Detect which cell encompasses the target text, then output its (X, Y) center coordinate. 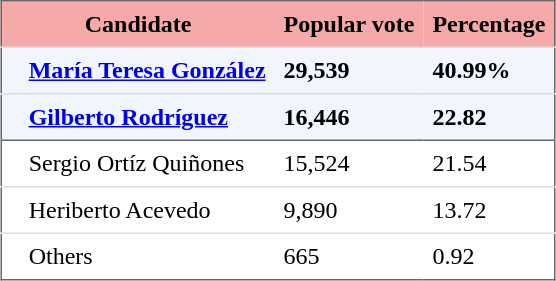
21.54 (489, 163)
22.82 (489, 117)
15,524 (350, 163)
Popular vote (350, 24)
Gilberto Rodríguez (148, 117)
16,446 (350, 117)
María Teresa González (148, 70)
Sergio Ortíz Quiñones (148, 163)
9,890 (350, 210)
13.72 (489, 210)
665 (350, 256)
29,539 (350, 70)
0.92 (489, 256)
Others (148, 256)
40.99% (489, 70)
Candidate (138, 24)
Heriberto Acevedo (148, 210)
Percentage (489, 24)
